For the text-containing cell, return its midpoint in (X, Y) coordinate format. 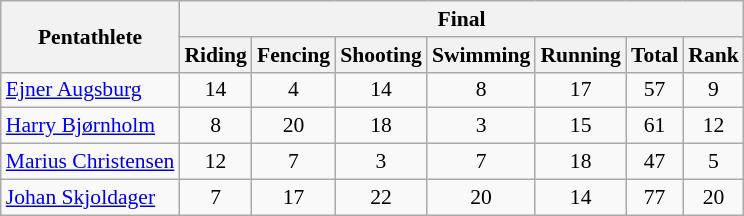
Total (654, 55)
4 (294, 90)
Pentathlete (90, 36)
Ejner Augsburg (90, 90)
57 (654, 90)
Harry Bjørnholm (90, 126)
15 (580, 126)
61 (654, 126)
Riding (216, 55)
Shooting (381, 55)
5 (714, 162)
Marius Christensen (90, 162)
22 (381, 197)
Swimming (481, 55)
47 (654, 162)
Fencing (294, 55)
Running (580, 55)
Final (461, 19)
9 (714, 90)
77 (654, 197)
Rank (714, 55)
Johan Skjoldager (90, 197)
